Locate the cell with the specified text and output its [X, Y] center coordinate. 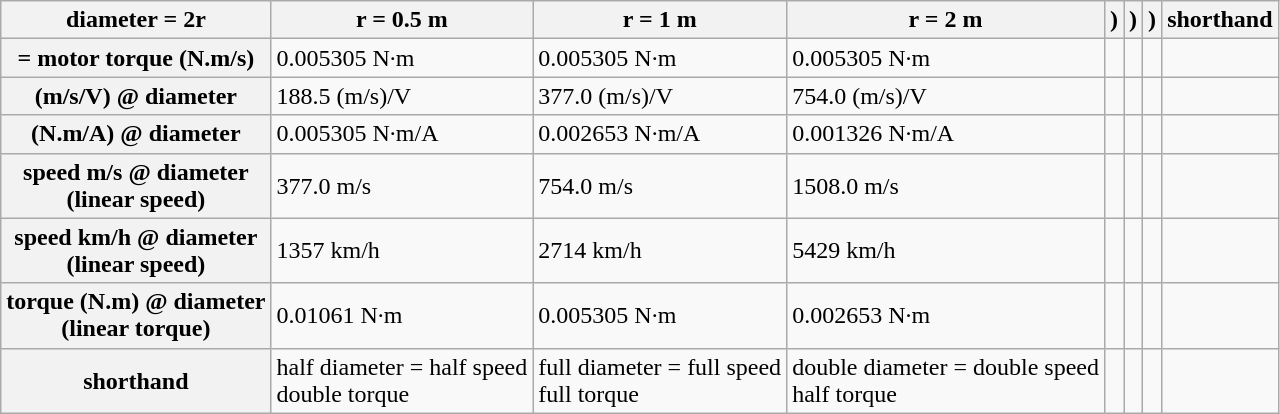
2714 km/h [660, 250]
0.002653 N·m/A [660, 134]
188.5 (m/s)/V [402, 96]
speed km/h @ diameter(linear speed) [136, 250]
= motor torque (N.m/s) [136, 58]
diameter = 2r [136, 20]
0.01061 N·m [402, 316]
0.005305 N·m/A [402, 134]
0.002653 N·m [946, 316]
377.0 m/s [402, 186]
5429 km/h [946, 250]
half diameter = half speed double torque [402, 380]
(m/s/V) @ diameter [136, 96]
1357 km/h [402, 250]
r = 0.5 m [402, 20]
754.0 m/s [660, 186]
377.0 (m/s)/V [660, 96]
(N.m/A) @ diameter [136, 134]
754.0 (m/s)/V [946, 96]
torque (N.m) @ diameter(linear torque) [136, 316]
double diameter = double speed half torque [946, 380]
full diameter = full speed full torque [660, 380]
1508.0 m/s [946, 186]
0.001326 N·m/A [946, 134]
r = 1 m [660, 20]
r = 2 m [946, 20]
speed m/s @ diameter(linear speed) [136, 186]
